Extract the [X, Y] coordinate from the center of the cell holding the provided text.  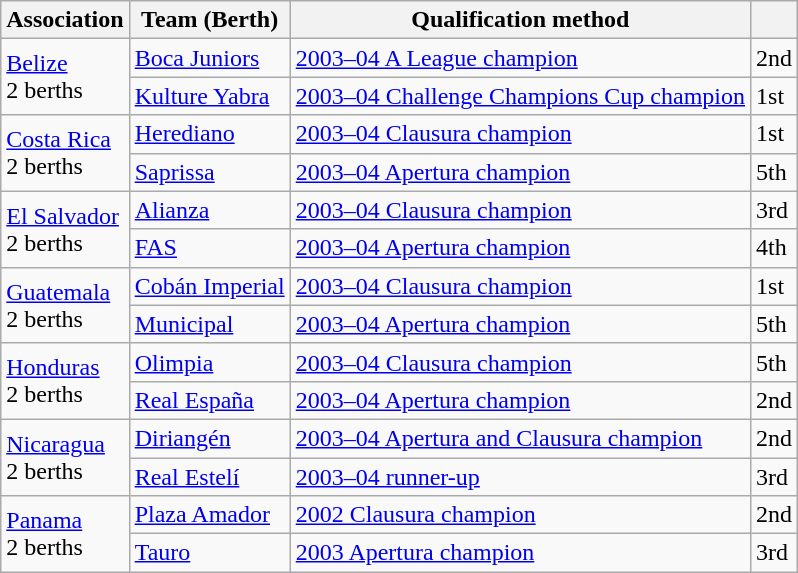
Municipal [210, 324]
Qualification method [520, 20]
2003 Apertura champion [520, 553]
El Salvador2 berths [65, 229]
2003–04 runner-up [520, 477]
Diriangén [210, 438]
Alianza [210, 210]
Kulture Yabra [210, 96]
2002 Clausura champion [520, 515]
Plaza Amador [210, 515]
Cobán Imperial [210, 286]
Panama2 berths [65, 534]
4th [774, 248]
2003–04 A League champion [520, 58]
Tauro [210, 553]
Herediano [210, 134]
Boca Juniors [210, 58]
Costa Rica2 berths [65, 153]
Saprissa [210, 172]
2003–04 Challenge Champions Cup champion [520, 96]
Guatemala2 berths [65, 305]
Real España [210, 400]
Team (Berth) [210, 20]
2003–04 Apertura and Clausura champion [520, 438]
FAS [210, 248]
Belize2 berths [65, 77]
Honduras2 berths [65, 381]
Association [65, 20]
Nicaragua2 berths [65, 457]
Olimpia [210, 362]
Real Estelí [210, 477]
